Identify which cell holds the provided text, then report its [X, Y] central coordinate. 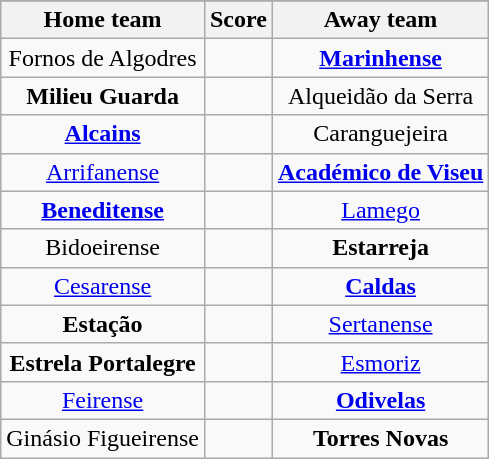
Score [238, 20]
Ginásio Figueirense [103, 438]
Estarreja [380, 248]
Arrifanense [103, 172]
Esmoriz [380, 362]
Alcains [103, 134]
Odivelas [380, 400]
Sertanense [380, 324]
Cesarense [103, 286]
Lamego [380, 210]
Beneditense [103, 210]
Bidoeirense [103, 248]
Caldas [380, 286]
Away team [380, 20]
Marinhense [380, 58]
Alqueidão da Serra [380, 96]
Estação [103, 324]
Estrela Portalegre [103, 362]
Académico de Viseu [380, 172]
Caranguejeira [380, 134]
Home team [103, 20]
Fornos de Algodres [103, 58]
Feirense [103, 400]
Milieu Guarda [103, 96]
Torres Novas [380, 438]
